Return (X, Y) of the center of cell containing provided text 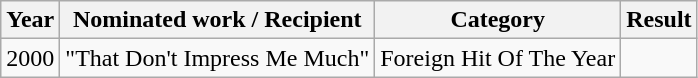
Year (30, 20)
Nominated work / Recipient (218, 20)
Foreign Hit Of The Year (498, 58)
Category (498, 20)
Result (659, 20)
"That Don't Impress Me Much" (218, 58)
2000 (30, 58)
